Output the (x, y) coordinate of the center of the cell containing the given text.  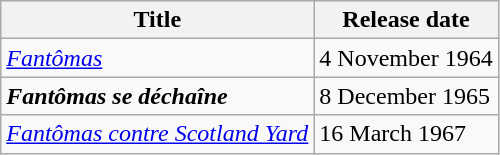
Fantômas (158, 58)
4 November 1964 (406, 58)
Release date (406, 20)
16 March 1967 (406, 134)
Fantômas se déchaîne (158, 96)
Fantômas contre Scotland Yard (158, 134)
8 December 1965 (406, 96)
Title (158, 20)
